For the text-containing cell, return its midpoint in (x, y) coordinate format. 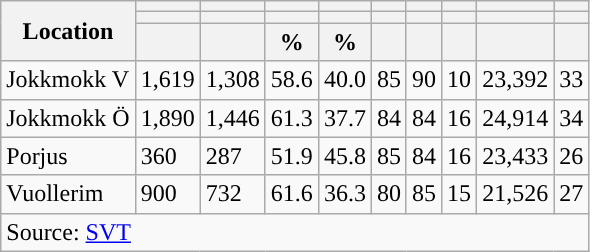
80 (388, 194)
287 (232, 156)
732 (232, 194)
90 (424, 80)
34 (572, 118)
58.6 (292, 80)
Location (68, 31)
Vuollerim (68, 194)
900 (168, 194)
24,914 (516, 118)
26 (572, 156)
Jokkmokk V (68, 80)
61.6 (292, 194)
1,890 (168, 118)
45.8 (344, 156)
33 (572, 80)
23,392 (516, 80)
Source: SVT (295, 232)
21,526 (516, 194)
1,446 (232, 118)
1,619 (168, 80)
40.0 (344, 80)
27 (572, 194)
23,433 (516, 156)
Jokkmokk Ö (68, 118)
10 (460, 80)
Porjus (68, 156)
360 (168, 156)
1,308 (232, 80)
15 (460, 194)
37.7 (344, 118)
51.9 (292, 156)
61.3 (292, 118)
36.3 (344, 194)
